Return the (x, y) coordinate for the center point of the cell that contains the specified text.  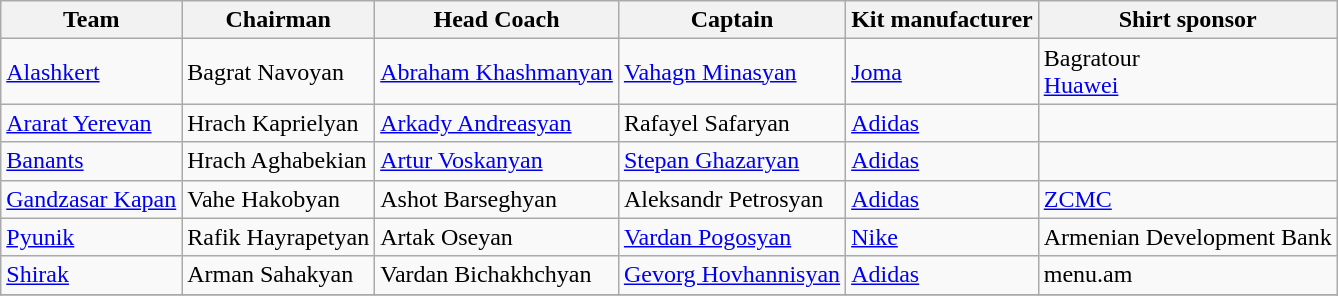
Captain (732, 20)
Bagrat Navoyan (278, 72)
Ashot Barseghyan (497, 199)
Vahe Hakobyan (278, 199)
Ararat Yerevan (92, 123)
Shirt sponsor (1188, 20)
menu.am (1188, 275)
Gevorg Hovhannisyan (732, 275)
Artak Oseyan (497, 237)
Team (92, 20)
Banants (92, 161)
Rafayel Safaryan (732, 123)
Shirak (92, 275)
Rafik Hayrapetyan (278, 237)
Hrach Kaprielyan (278, 123)
Gandzasar Kapan (92, 199)
Pyunik (92, 237)
Hrach Aghabekian (278, 161)
Abraham Khashmanyan (497, 72)
Alashkert (92, 72)
Nike (942, 237)
Arkady Andreasyan (497, 123)
Vardan Pogosyan (732, 237)
Vardan Bichakhchyan (497, 275)
ZCMC (1188, 199)
Bagratour Huawei (1188, 72)
Vahagn Minasyan (732, 72)
Chairman (278, 20)
Head Coach (497, 20)
Armenian Development Bank (1188, 237)
Aleksandr Petrosyan (732, 199)
Joma (942, 72)
Artur Voskanyan (497, 161)
Arman Sahakyan (278, 275)
Kit manufacturer (942, 20)
Stepan Ghazaryan (732, 161)
